Locate the cell with the specified text and output its (X, Y) center coordinate. 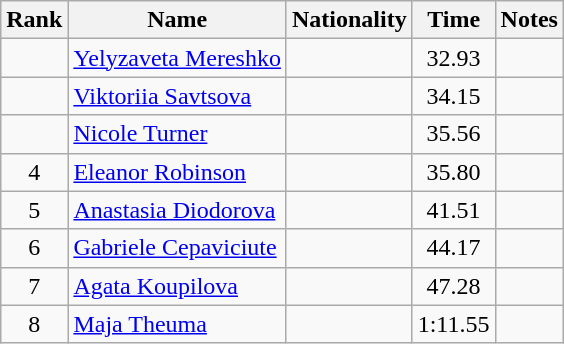
Eleanor Robinson (178, 172)
Viktoriia Savtsova (178, 96)
Rank (34, 20)
8 (34, 324)
Yelyzaveta Mereshko (178, 58)
Agata Koupilova (178, 286)
34.15 (454, 96)
47.28 (454, 286)
Time (454, 20)
44.17 (454, 248)
35.56 (454, 134)
Gabriele Cepaviciute (178, 248)
Nationality (349, 20)
41.51 (454, 210)
1:11.55 (454, 324)
Maja Theuma (178, 324)
5 (34, 210)
35.80 (454, 172)
6 (34, 248)
32.93 (454, 58)
7 (34, 286)
Nicole Turner (178, 134)
4 (34, 172)
Anastasia Diodorova (178, 210)
Name (178, 20)
Notes (529, 20)
